Search for the cell housing the specified text and yield its (X, Y) center coordinate. 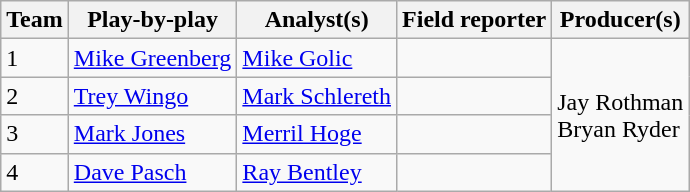
2 (35, 96)
Mark Schlereth (317, 96)
Mark Jones (152, 134)
Analyst(s) (317, 20)
Trey Wingo (152, 96)
Dave Pasch (152, 172)
Field reporter (474, 20)
Mike Greenberg (152, 58)
Ray Bentley (317, 172)
Merril Hoge (317, 134)
Producer(s) (620, 20)
Play-by-play (152, 20)
4 (35, 172)
3 (35, 134)
1 (35, 58)
Team (35, 20)
Jay RothmanBryan Ryder (620, 115)
Mike Golic (317, 58)
